Detect which cell encompasses the target text, then output its [X, Y] center coordinate. 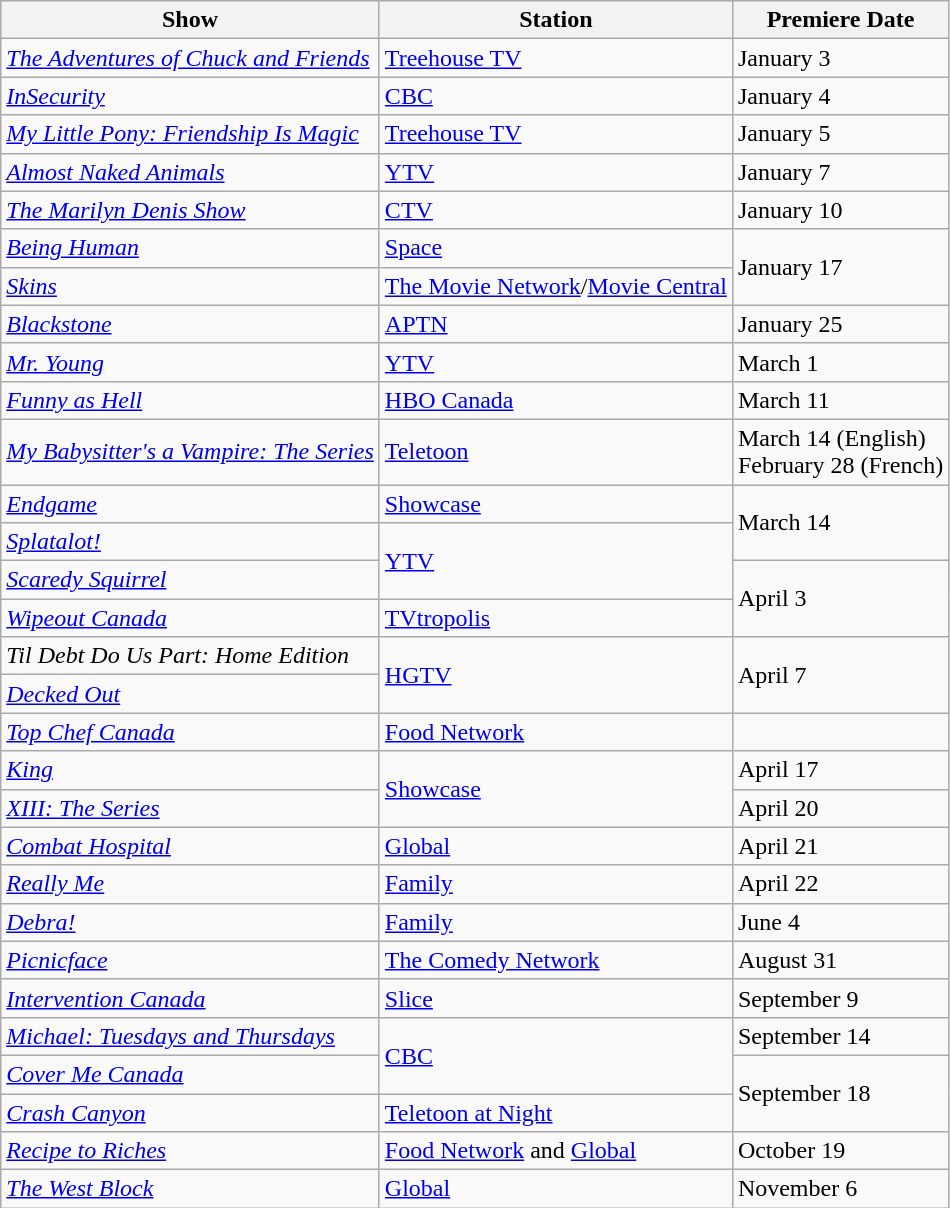
APTN [556, 324]
HBO Canada [556, 400]
Slice [556, 998]
Space [556, 248]
Food Network and Global [556, 1151]
Intervention Canada [190, 998]
Michael: Tuesdays and Thursdays [190, 1036]
Mr. Young [190, 362]
Blackstone [190, 324]
Food Network [556, 732]
Premiere Date [840, 20]
King [190, 770]
Recipe to Riches [190, 1151]
June 4 [840, 922]
April 22 [840, 884]
Debra! [190, 922]
TVtropolis [556, 618]
The Marilyn Denis Show [190, 210]
January 4 [840, 96]
Combat Hospital [190, 846]
April 20 [840, 808]
CTV [556, 210]
Being Human [190, 248]
The Movie Network/Movie Central [556, 286]
April 3 [840, 599]
Show [190, 20]
The Adventures of Chuck and Friends [190, 58]
September 9 [840, 998]
My Babysitter's a Vampire: The Series [190, 452]
My Little Pony: Friendship Is Magic [190, 134]
Top Chef Canada [190, 732]
January 17 [840, 267]
The Comedy Network [556, 960]
September 18 [840, 1093]
Skins [190, 286]
Teletoon [556, 452]
October 19 [840, 1151]
January 10 [840, 210]
November 6 [840, 1189]
Picnicface [190, 960]
January 7 [840, 172]
HGTV [556, 675]
March 14 [840, 522]
XIII: The Series [190, 808]
March 14 (English)February 28 (French) [840, 452]
April 21 [840, 846]
Station [556, 20]
Wipeout Canada [190, 618]
August 31 [840, 960]
Scaredy Squirrel [190, 580]
March 11 [840, 400]
Cover Me Canada [190, 1074]
April 7 [840, 675]
InSecurity [190, 96]
Decked Out [190, 694]
January 3 [840, 58]
Really Me [190, 884]
March 1 [840, 362]
September 14 [840, 1036]
The West Block [190, 1189]
January 5 [840, 134]
April 17 [840, 770]
January 25 [840, 324]
Endgame [190, 503]
Funny as Hell [190, 400]
Teletoon at Night [556, 1113]
Almost Naked Animals [190, 172]
Splatalot! [190, 542]
Crash Canyon [190, 1113]
Til Debt Do Us Part: Home Edition [190, 656]
